Detect which cell encompasses the target text, then output its (x, y) center coordinate. 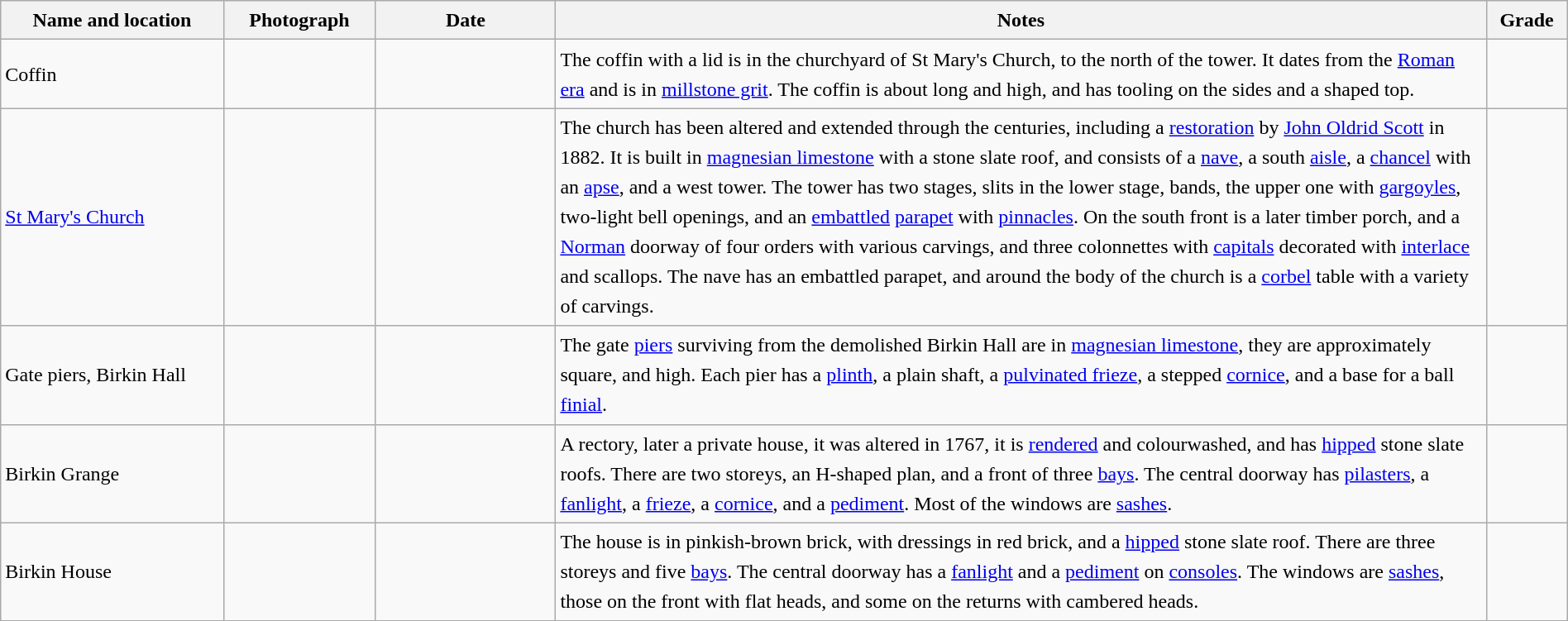
Photograph (299, 20)
Notes (1021, 20)
Gate piers, Birkin Hall (112, 375)
St Mary's Church (112, 217)
Birkin House (112, 572)
Grade (1527, 20)
Name and location (112, 20)
Date (466, 20)
Birkin Grange (112, 473)
Coffin (112, 74)
